Capture the cell that displays the provided text and extract its [X, Y] central coordinate. 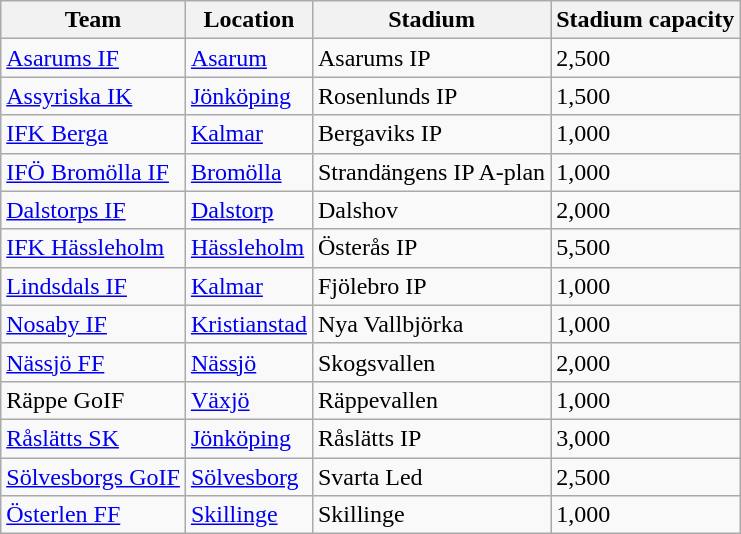
Location [248, 20]
Nässjö FF [94, 362]
Nosaby IF [94, 324]
Skogsvallen [431, 362]
IFÖ Bromölla IF [94, 172]
Räppevallen [431, 400]
3,000 [646, 438]
Asarums IP [431, 58]
IFK Berga [94, 134]
Nya Vallbjörka [431, 324]
Lindsdals IF [94, 286]
1,500 [646, 96]
Sölvesborg [248, 477]
Hässleholm [248, 248]
Fjölebro IP [431, 286]
Bromölla [248, 172]
Kristianstad [248, 324]
Dalstorps IF [94, 210]
Bergaviks IP [431, 134]
Räppe GoIF [94, 400]
Dalstorp [248, 210]
Österlen FF [94, 515]
Nässjö [248, 362]
Dalshov [431, 210]
Svarta Led [431, 477]
Stadium capacity [646, 20]
Växjö [248, 400]
Råslätts SK [94, 438]
Team [94, 20]
Asarums IF [94, 58]
Råslätts IP [431, 438]
Assyriska IK [94, 96]
Österås IP [431, 248]
Stadium [431, 20]
Asarum [248, 58]
IFK Hässleholm [94, 248]
Sölvesborgs GoIF [94, 477]
Strandängens IP A-plan [431, 172]
5,500 [646, 248]
Rosenlunds IP [431, 96]
